Capture the cell that displays the provided text and extract its (X, Y) central coordinate. 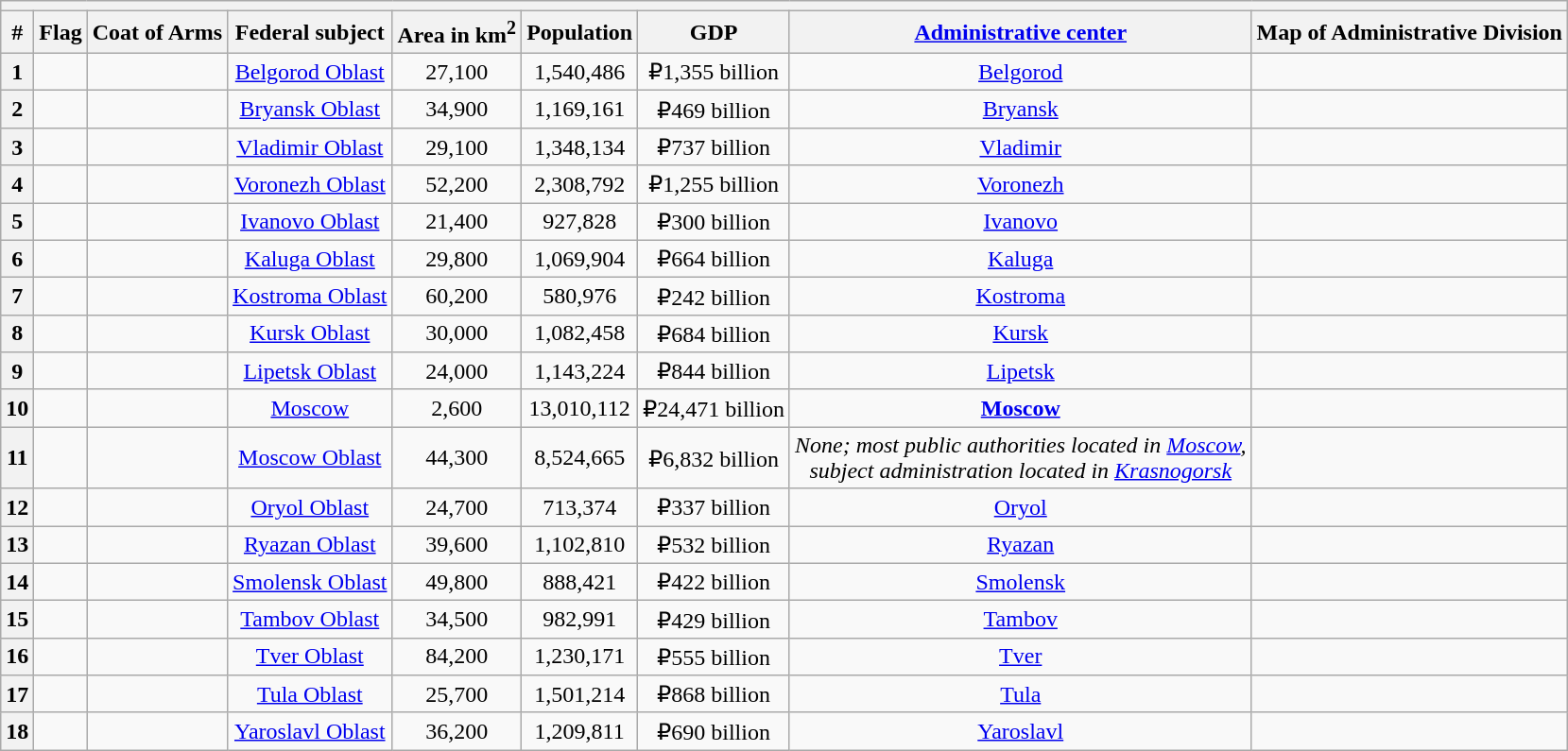
27,100 (457, 72)
₽868 billion (715, 694)
49,800 (457, 582)
30,000 (457, 333)
₽422 billion (715, 582)
Tambov Oblast (310, 620)
₽555 billion (715, 657)
927,828 (580, 222)
₽429 billion (715, 620)
888,421 (580, 582)
Federal subject (310, 32)
13,010,112 (580, 408)
Flag (60, 32)
Smolensk (1021, 582)
15 (17, 620)
1,501,214 (580, 694)
Ivanovo Oblast (310, 222)
Smolensk Oblast (310, 582)
8 (17, 333)
3 (17, 146)
None; most public authorities located in Moscow,subject administration located in Krasnogorsk (1021, 457)
29,100 (457, 146)
₽24,471 billion (715, 408)
₽844 billion (715, 371)
₽690 billion (715, 731)
Area in km2 (457, 32)
17 (17, 694)
₽242 billion (715, 297)
1,102,810 (580, 545)
24,700 (457, 507)
2,308,792 (580, 184)
Population (580, 32)
13 (17, 545)
Oryol Oblast (310, 507)
Tula Oblast (310, 694)
1,069,904 (580, 259)
Tver (1021, 657)
Belgorod (1021, 72)
9 (17, 371)
44,300 (457, 457)
Belgorod Oblast (310, 72)
1,169,161 (580, 110)
Ryazan Oblast (310, 545)
Kostroma Oblast (310, 297)
Vladimir (1021, 146)
7 (17, 297)
713,374 (580, 507)
8,524,665 (580, 457)
14 (17, 582)
25,700 (457, 694)
2,600 (457, 408)
₽300 billion (715, 222)
₽337 billion (715, 507)
34,900 (457, 110)
1,348,134 (580, 146)
Coat of Arms (157, 32)
₽664 billion (715, 259)
5 (17, 222)
₽6,832 billion (715, 457)
Kursk (1021, 333)
Tver Oblast (310, 657)
Kaluga (1021, 259)
2 (17, 110)
982,991 (580, 620)
Tula (1021, 694)
Vladimir Oblast (310, 146)
29,800 (457, 259)
Lipetsk Oblast (310, 371)
Voronezh Oblast (310, 184)
₽1,355 billion (715, 72)
11 (17, 457)
Voronezh (1021, 184)
Administrative center (1021, 32)
36,200 (457, 731)
18 (17, 731)
1,143,224 (580, 371)
Tambov (1021, 620)
Bryansk Oblast (310, 110)
Lipetsk (1021, 371)
16 (17, 657)
6 (17, 259)
52,200 (457, 184)
# (17, 32)
Moscow Oblast (310, 457)
21,400 (457, 222)
84,200 (457, 657)
Bryansk (1021, 110)
1,209,811 (580, 731)
4 (17, 184)
1,540,486 (580, 72)
Ryazan (1021, 545)
Map of Administrative Division (1409, 32)
Kaluga Oblast (310, 259)
₽469 billion (715, 110)
Kostroma (1021, 297)
GDP (715, 32)
10 (17, 408)
Oryol (1021, 507)
39,600 (457, 545)
Yaroslavl (1021, 731)
1 (17, 72)
1,082,458 (580, 333)
24,000 (457, 371)
₽684 billion (715, 333)
34,500 (457, 620)
12 (17, 507)
Yaroslavl Oblast (310, 731)
Ivanovo (1021, 222)
₽737 billion (715, 146)
60,200 (457, 297)
1,230,171 (580, 657)
₽1,255 billion (715, 184)
580,976 (580, 297)
₽532 billion (715, 545)
Kursk Oblast (310, 333)
